Search for the cell housing the specified text and yield its (x, y) center coordinate. 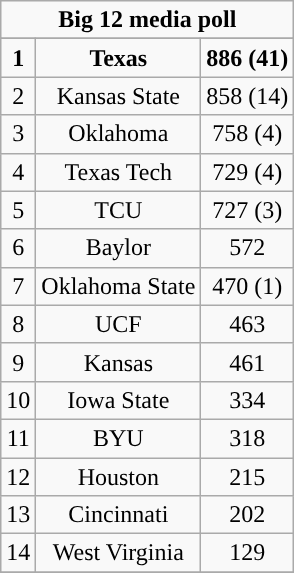
Cincinnati (118, 515)
BYU (118, 438)
202 (248, 515)
UCF (118, 324)
Oklahoma (118, 134)
TCU (118, 210)
2 (18, 96)
13 (18, 515)
9 (18, 362)
3 (18, 134)
Houston (118, 477)
463 (248, 324)
Kansas (118, 362)
729 (4) (248, 172)
886 (41) (248, 58)
318 (248, 438)
727 (3) (248, 210)
461 (248, 362)
12 (18, 477)
Texas (118, 58)
Oklahoma State (118, 286)
West Virginia (118, 553)
4 (18, 172)
14 (18, 553)
334 (248, 400)
1 (18, 58)
Kansas State (118, 96)
11 (18, 438)
5 (18, 210)
470 (1) (248, 286)
858 (14) (248, 96)
6 (18, 248)
758 (4) (248, 134)
8 (18, 324)
572 (248, 248)
Iowa State (118, 400)
7 (18, 286)
Texas Tech (118, 172)
Big 12 media poll (148, 20)
10 (18, 400)
215 (248, 477)
Baylor (118, 248)
129 (248, 553)
